Pinpoint the cell where the given text exists, returning its (x, y) midpoint coordinate. 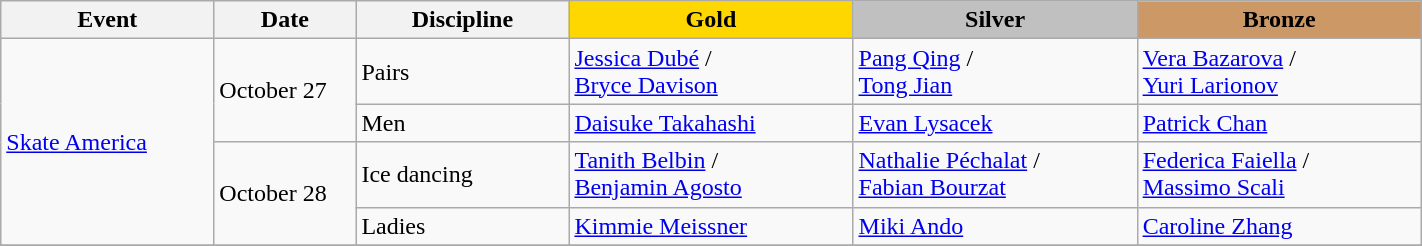
Nathalie Péchalat / Fabian Bourzat (995, 174)
Gold (711, 20)
Evan Lysacek (995, 123)
Vera Bazarova / Yuri Larionov (1279, 72)
Event (108, 20)
Kimmie Meissner (711, 226)
October 27 (285, 90)
Date (285, 20)
Caroline Zhang (1279, 226)
October 28 (285, 194)
Skate America (108, 142)
Discipline (462, 20)
Bronze (1279, 20)
Pang Qing / Tong Jian (995, 72)
Miki Ando (995, 226)
Pairs (462, 72)
Silver (995, 20)
Daisuke Takahashi (711, 123)
Tanith Belbin / Benjamin Agosto (711, 174)
Jessica Dubé / Bryce Davison (711, 72)
Ladies (462, 226)
Federica Faiella / Massimo Scali (1279, 174)
Ice dancing (462, 174)
Patrick Chan (1279, 123)
Men (462, 123)
